From the cell containing the given text, extract its center point as (X, Y) coordinate. 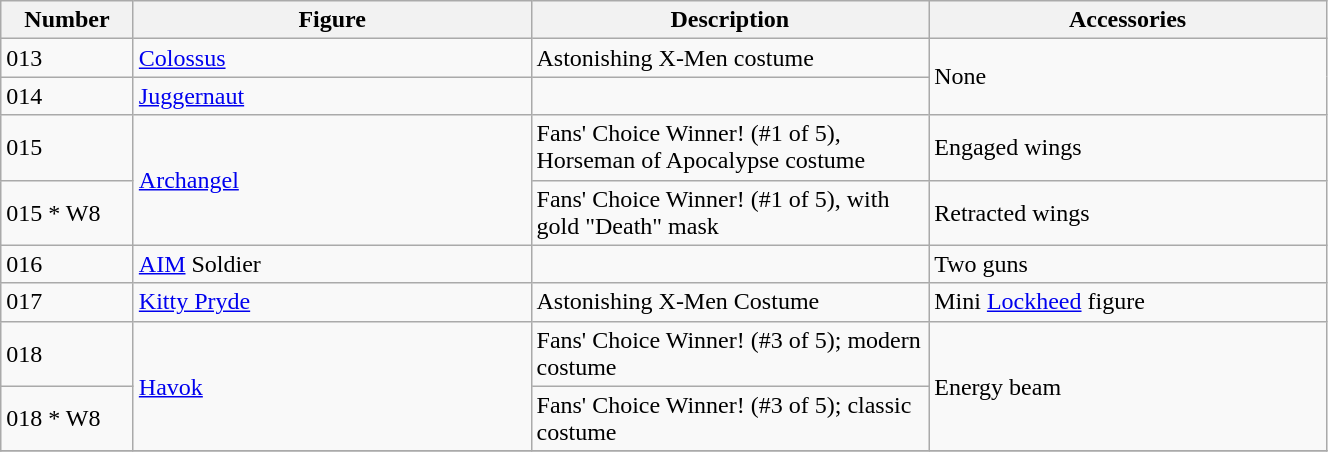
Description (730, 20)
Fans' Choice Winner! (#3 of 5); modern costume (730, 354)
015 * W8 (68, 212)
Juggernaut (332, 96)
Energy beam (1128, 386)
Engaged wings (1128, 148)
018 * W8 (68, 418)
Kitty Pryde (332, 302)
014 (68, 96)
Havok (332, 386)
Fans' Choice Winner! (#1 of 5), Horseman of Apocalypse costume (730, 148)
Fans' Choice Winner! (#1 of 5), with gold "Death" mask (730, 212)
Astonishing X-Men Costume (730, 302)
Figure (332, 20)
016 (68, 264)
Number (68, 20)
Fans' Choice Winner! (#3 of 5); classic costume (730, 418)
None (1128, 77)
Archangel (332, 180)
017 (68, 302)
018 (68, 354)
AIM Soldier (332, 264)
Retracted wings (1128, 212)
015 (68, 148)
013 (68, 58)
Mini Lockheed figure (1128, 302)
Accessories (1128, 20)
Colossus (332, 58)
Two guns (1128, 264)
Astonishing X-Men costume (730, 58)
